Scan for the cell matching the given text and deliver its [X, Y] coordinate at center. 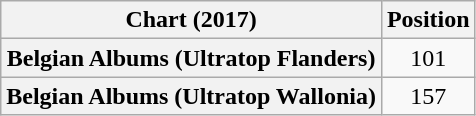
Chart (2017) [192, 20]
Belgian Albums (Ultratop Wallonia) [192, 96]
101 [428, 58]
157 [428, 96]
Position [428, 20]
Belgian Albums (Ultratop Flanders) [192, 58]
